Extract the (X, Y) coordinate from the center of the cell holding the provided text.  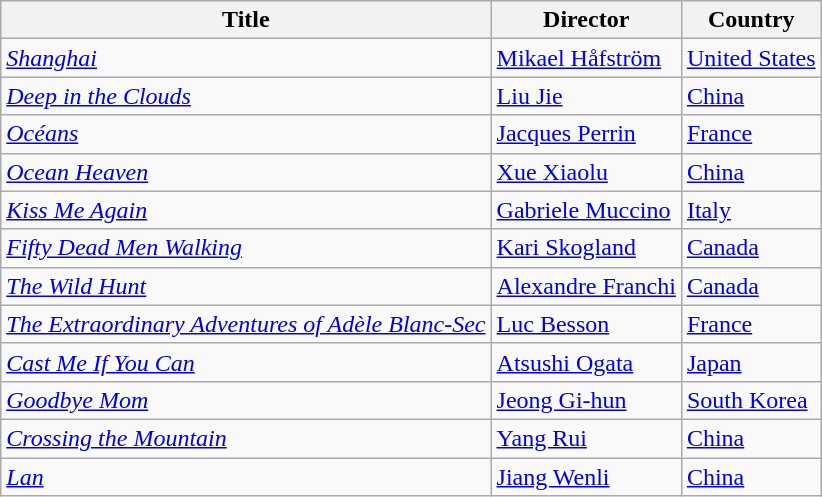
Xue Xiaolu (586, 172)
Italy (751, 210)
Crossing the Mountain (246, 438)
Alexandre Franchi (586, 286)
Ocean Heaven (246, 172)
Shanghai (246, 58)
Cast Me If You Can (246, 362)
United States (751, 58)
South Korea (751, 400)
Director (586, 20)
The Extraordinary Adventures of Adèle Blanc-Sec (246, 324)
Atsushi Ogata (586, 362)
Fifty Dead Men Walking (246, 248)
Japan (751, 362)
Lan (246, 477)
Liu Jie (586, 96)
Jeong Gi-hun (586, 400)
Jiang Wenli (586, 477)
Jacques Perrin (586, 134)
Kari Skogland (586, 248)
Luc Besson (586, 324)
The Wild Hunt (246, 286)
Gabriele Muccino (586, 210)
Yang Rui (586, 438)
Kiss Me Again (246, 210)
Deep in the Clouds (246, 96)
Mikael Håfström (586, 58)
Océans (246, 134)
Title (246, 20)
Country (751, 20)
Goodbye Mom (246, 400)
